Return [X, Y] of the center of cell containing provided text 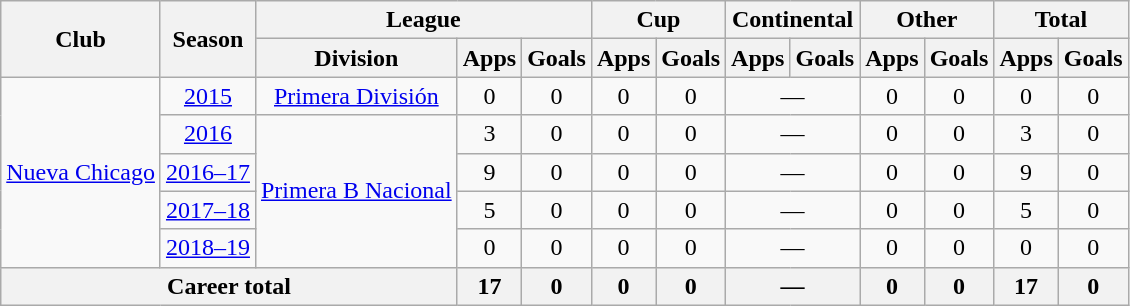
Club [81, 39]
Primera División [356, 96]
2016–17 [208, 172]
League [423, 20]
Total [1061, 20]
Season [208, 39]
Continental [793, 20]
Other [927, 20]
Division [356, 58]
2016 [208, 134]
2017–18 [208, 210]
Primera B Nacional [356, 191]
Cup [658, 20]
Nueva Chicago [81, 172]
Career total [229, 286]
2018–19 [208, 248]
2015 [208, 96]
